Capture the cell that displays the provided text and extract its (x, y) central coordinate. 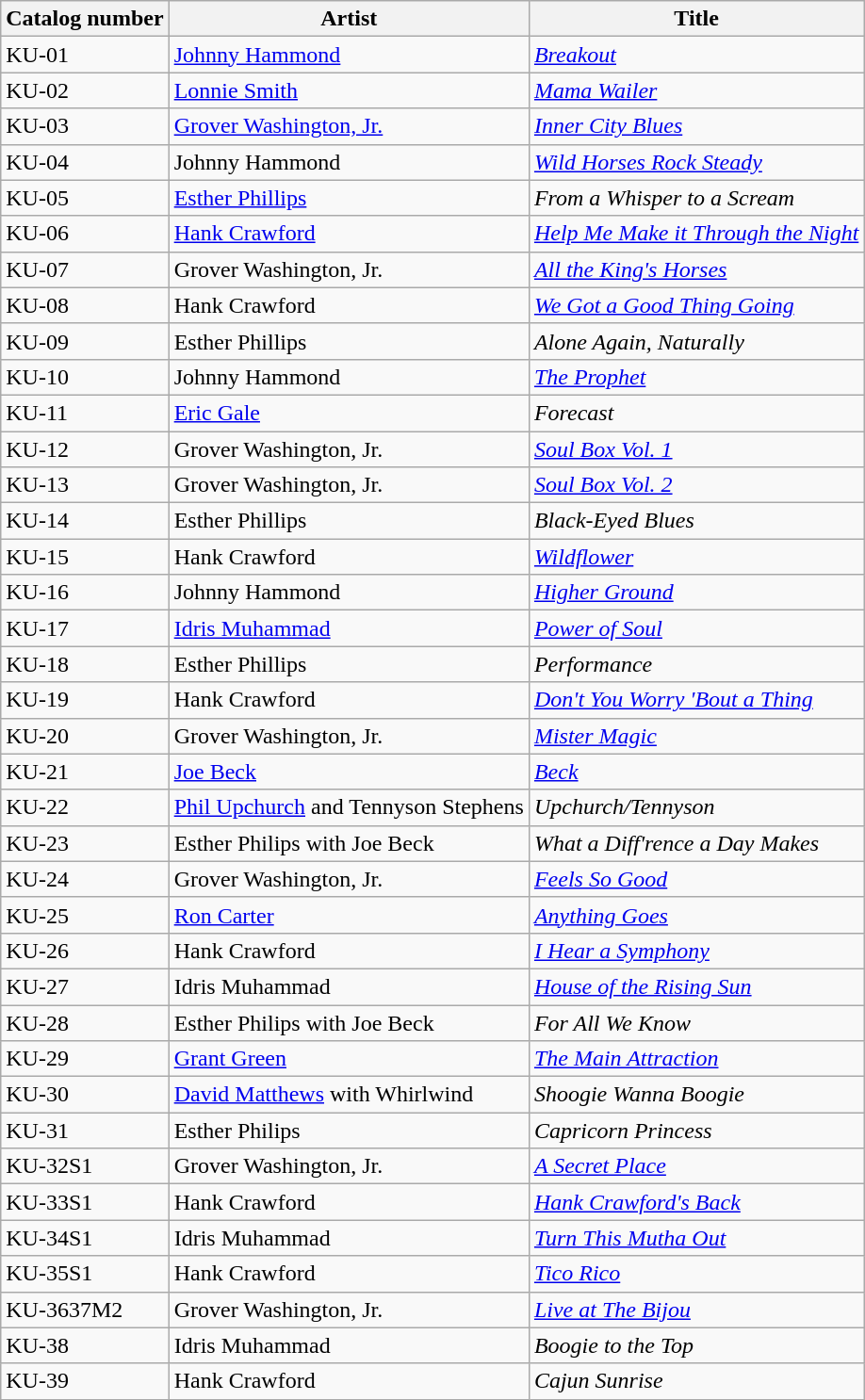
KU-30 (85, 1095)
KU-22 (85, 807)
KU-25 (85, 915)
KU-05 (85, 198)
Upchurch/Tennyson (695, 807)
KU-26 (85, 951)
KU-10 (85, 377)
Ron Carter (349, 915)
House of the Rising Sun (695, 986)
KU-14 (85, 521)
Catalog number (85, 19)
KU-12 (85, 449)
Phil Upchurch and Tennyson Stephens (349, 807)
KU-35S1 (85, 1274)
The Prophet (695, 377)
Inner City Blues (695, 126)
Cajun Sunrise (695, 1381)
Capricorn Princess (695, 1131)
KU-06 (85, 234)
KU-08 (85, 305)
Title (695, 19)
Shoogie Wanna Boogie (695, 1095)
KU-11 (85, 413)
KU-38 (85, 1345)
KU-02 (85, 90)
KU-3637M2 (85, 1310)
Beck (695, 772)
Feels So Good (695, 879)
David Matthews with Whirlwind (349, 1095)
KU-31 (85, 1131)
All the King's Horses (695, 269)
KU-17 (85, 628)
KU-39 (85, 1381)
KU-29 (85, 1059)
KU-13 (85, 485)
We Got a Good Thing Going (695, 305)
KU-21 (85, 772)
A Secret Place (695, 1166)
The Main Attraction (695, 1059)
Performance (695, 664)
KU-27 (85, 986)
KU-23 (85, 843)
Mister Magic (695, 736)
Forecast (695, 413)
Soul Box Vol. 1 (695, 449)
Soul Box Vol. 2 (695, 485)
What a Diff'rence a Day Makes (695, 843)
KU-07 (85, 269)
KU-20 (85, 736)
From a Whisper to a Scream (695, 198)
KU-16 (85, 593)
Joe Beck (349, 772)
Grant Green (349, 1059)
Hank Crawford's Back (695, 1202)
Esther Philips (349, 1131)
Anything Goes (695, 915)
Boogie to the Top (695, 1345)
KU-33S1 (85, 1202)
KU-04 (85, 162)
Wildflower (695, 557)
For All We Know (695, 1022)
KU-03 (85, 126)
KU-18 (85, 664)
KU-34S1 (85, 1238)
Wild Horses Rock Steady (695, 162)
Help Me Make it Through the Night (695, 234)
I Hear a Symphony (695, 951)
Don't You Worry 'Bout a Thing (695, 700)
Artist (349, 19)
Breakout (695, 55)
Mama Wailer (695, 90)
Live at The Bijou (695, 1310)
KU-01 (85, 55)
KU-15 (85, 557)
KU-19 (85, 700)
Higher Ground (695, 593)
KU-24 (85, 879)
Turn This Mutha Out (695, 1238)
Tico Rico (695, 1274)
Alone Again, Naturally (695, 341)
KU-28 (85, 1022)
KU-32S1 (85, 1166)
Lonnie Smith (349, 90)
KU-09 (85, 341)
Power of Soul (695, 628)
Eric Gale (349, 413)
Black-Eyed Blues (695, 521)
